Locate the cell with the specified text and output its [x, y] center coordinate. 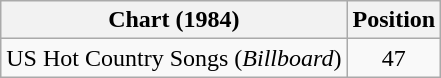
US Hot Country Songs (Billboard) [174, 58]
Position [394, 20]
47 [394, 58]
Chart (1984) [174, 20]
